Provide the (x, y) coordinate of the cell's center where the given text is located.  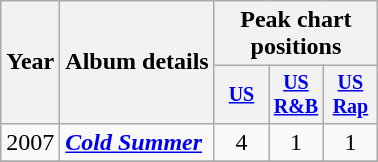
Peak chart positions (296, 34)
Cold Summer (137, 142)
Year (30, 62)
2007 (30, 142)
US Rap (350, 94)
Album details (137, 62)
4 (241, 142)
US R&B (296, 94)
US (241, 94)
